Detect which cell encompasses the target text, then output its (x, y) center coordinate. 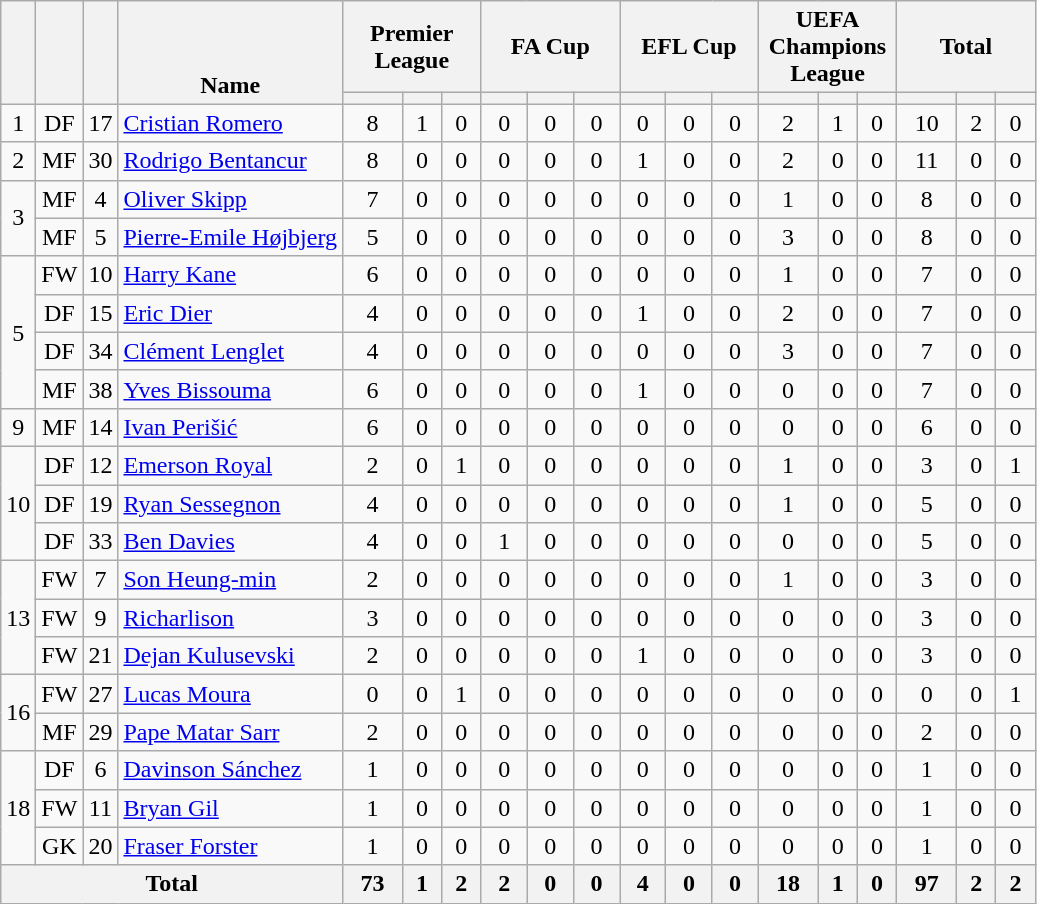
Premier League (412, 47)
15 (100, 313)
33 (100, 542)
Name (230, 52)
20 (100, 846)
97 (927, 884)
27 (100, 694)
Yves Bissouma (230, 389)
Pierre-Emile Højbjerg (230, 237)
Bryan Gil (230, 808)
FA Cup (550, 47)
Dejan Kulusevski (230, 656)
14 (100, 427)
GK (60, 846)
Son Heung-min (230, 580)
Richarlison (230, 618)
13 (18, 618)
34 (100, 351)
16 (18, 713)
29 (100, 732)
12 (100, 465)
Harry Kane (230, 275)
Pape Matar Sarr (230, 732)
Davinson Sánchez (230, 770)
38 (100, 389)
Ivan Perišić (230, 427)
Ryan Sessegnon (230, 503)
19 (100, 503)
73 (372, 884)
Eric Dier (230, 313)
UEFA Champions League (828, 47)
Lucas Moura (230, 694)
Ben Davies (230, 542)
21 (100, 656)
Fraser Forster (230, 846)
17 (100, 123)
EFL Cup (690, 47)
Oliver Skipp (230, 199)
30 (100, 161)
Cristian Romero (230, 123)
Clément Lenglet (230, 351)
Rodrigo Bentancur (230, 161)
Emerson Royal (230, 465)
